Search for the cell housing the specified text and yield its [X, Y] center coordinate. 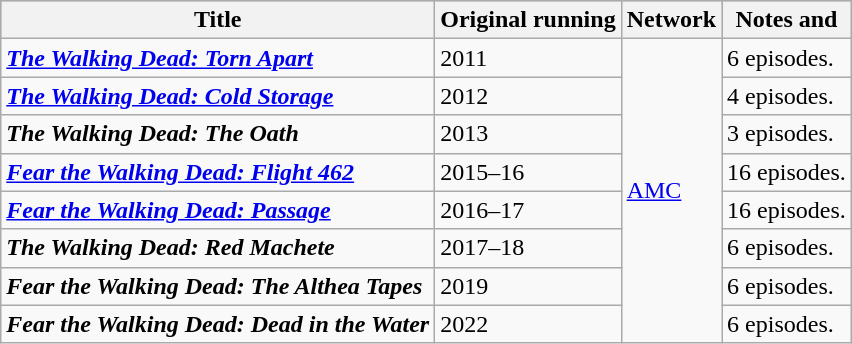
2017–18 [528, 248]
2022 [528, 324]
Original running [528, 20]
4 episodes. [787, 96]
The Walking Dead: Red Machete [218, 248]
2015–16 [528, 172]
2016–17 [528, 210]
AMC [671, 191]
The Walking Dead: Cold Storage [218, 96]
Fear the Walking Dead: The Althea Tapes [218, 286]
The Walking Dead: Torn Apart [218, 58]
2013 [528, 134]
Network [671, 20]
2011 [528, 58]
2019 [528, 286]
Title [218, 20]
Fear the Walking Dead: Passage [218, 210]
The Walking Dead: The Oath [218, 134]
2012 [528, 96]
3 episodes. [787, 134]
Fear the Walking Dead: Flight 462 [218, 172]
Notes and [787, 20]
Fear the Walking Dead: Dead in the Water [218, 324]
